Extract the [X, Y] coordinate from the center of the cell holding the provided text.  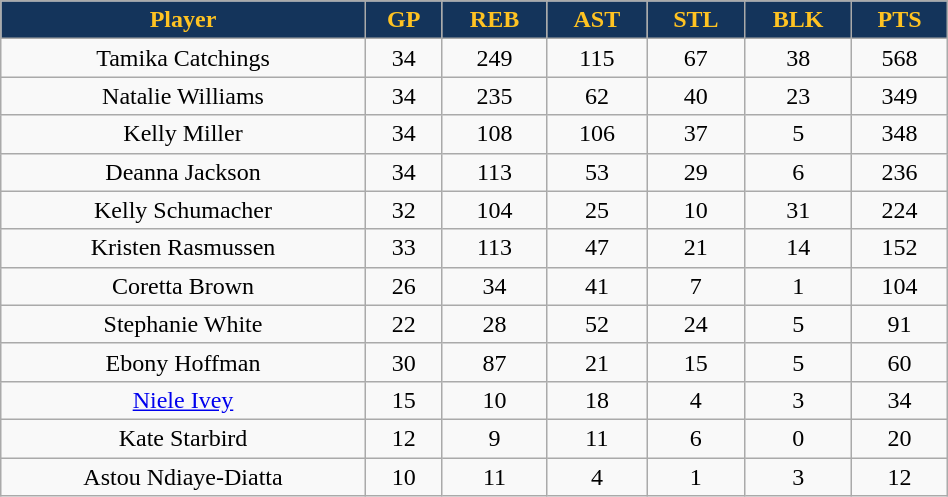
20 [900, 438]
30 [404, 362]
Ebony Hoffman [183, 362]
Kate Starbird [183, 438]
Kristen Rasmussen [183, 248]
STL [696, 20]
18 [597, 400]
349 [900, 96]
106 [597, 134]
Natalie Williams [183, 96]
52 [597, 324]
33 [404, 248]
Tamika Catchings [183, 58]
47 [597, 248]
108 [494, 134]
24 [696, 324]
224 [900, 210]
236 [900, 172]
67 [696, 58]
348 [900, 134]
AST [597, 20]
28 [494, 324]
62 [597, 96]
Astou Ndiaye-Diatta [183, 477]
Player [183, 20]
PTS [900, 20]
REB [494, 20]
568 [900, 58]
91 [900, 324]
40 [696, 96]
22 [404, 324]
152 [900, 248]
GP [404, 20]
38 [798, 58]
Niele Ivey [183, 400]
Stephanie White [183, 324]
7 [696, 286]
23 [798, 96]
53 [597, 172]
BLK [798, 20]
32 [404, 210]
26 [404, 286]
29 [696, 172]
235 [494, 96]
25 [597, 210]
Coretta Brown [183, 286]
115 [597, 58]
60 [900, 362]
Kelly Schumacher [183, 210]
249 [494, 58]
9 [494, 438]
0 [798, 438]
37 [696, 134]
31 [798, 210]
Deanna Jackson [183, 172]
14 [798, 248]
Kelly Miller [183, 134]
87 [494, 362]
41 [597, 286]
